Output the (x, y) coordinate of the center of the cell containing the given text.  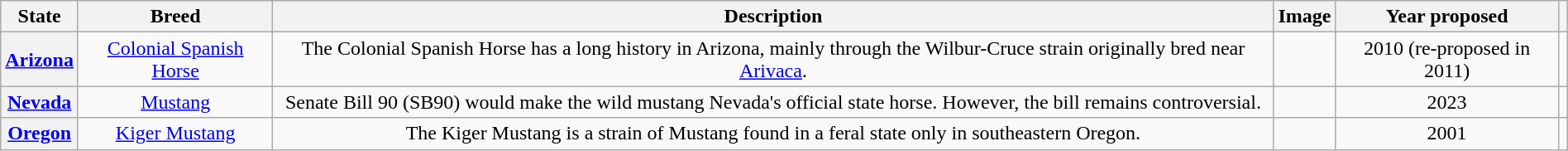
The Kiger Mustang is a strain of Mustang found in a feral state only in southeastern Oregon. (773, 134)
Description (773, 17)
Senate Bill 90 (SB90) would make the wild mustang Nevada's official state horse. However, the bill remains controversial. (773, 102)
2001 (1447, 134)
Breed (175, 17)
Image (1305, 17)
Year proposed (1447, 17)
Oregon (40, 134)
Arizona (40, 60)
Mustang (175, 102)
Kiger Mustang (175, 134)
Nevada (40, 102)
2010 (re-proposed in 2011) (1447, 60)
2023 (1447, 102)
Colonial Spanish Horse (175, 60)
The Colonial Spanish Horse has a long history in Arizona, mainly through the Wilbur-Cruce strain originally bred near Arivaca. (773, 60)
State (40, 17)
